From the cell containing the given text, extract its center point as [x, y] coordinate. 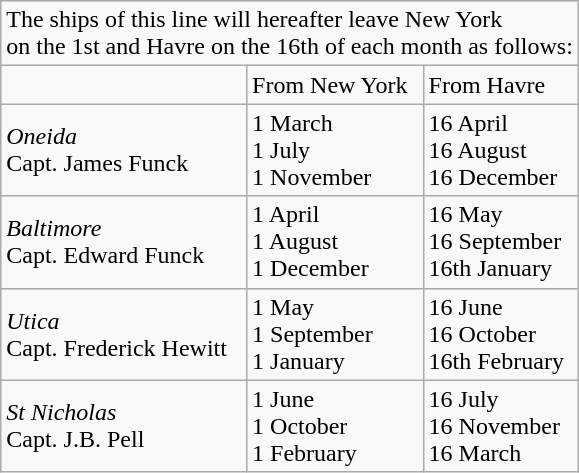
UticaCapt. Frederick Hewitt [124, 334]
1 March1 July1 November [336, 150]
The ships of this line will hereafter leave New Yorkon the 1st and Havre on the 16th of each month as follows: [290, 34]
1 June1 October1 February [336, 426]
OneidaCapt. James Funck [124, 150]
16 April16 August16 December [500, 150]
BaltimoreCapt. Edward Funck [124, 242]
From New York [336, 85]
16 May16 September16th January [500, 242]
16 July16 November16 March [500, 426]
St NicholasCapt. J.B. Pell [124, 426]
From Havre [500, 85]
1 May1 September1 January [336, 334]
16 June16 October16th February [500, 334]
1 April1 August1 December [336, 242]
